Determine the [x, y] coordinate at the center of the cell enclosing the given text.  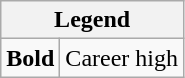
Career high [122, 58]
Bold [30, 58]
Legend [92, 20]
